Return (X, Y) of the center of cell containing provided text 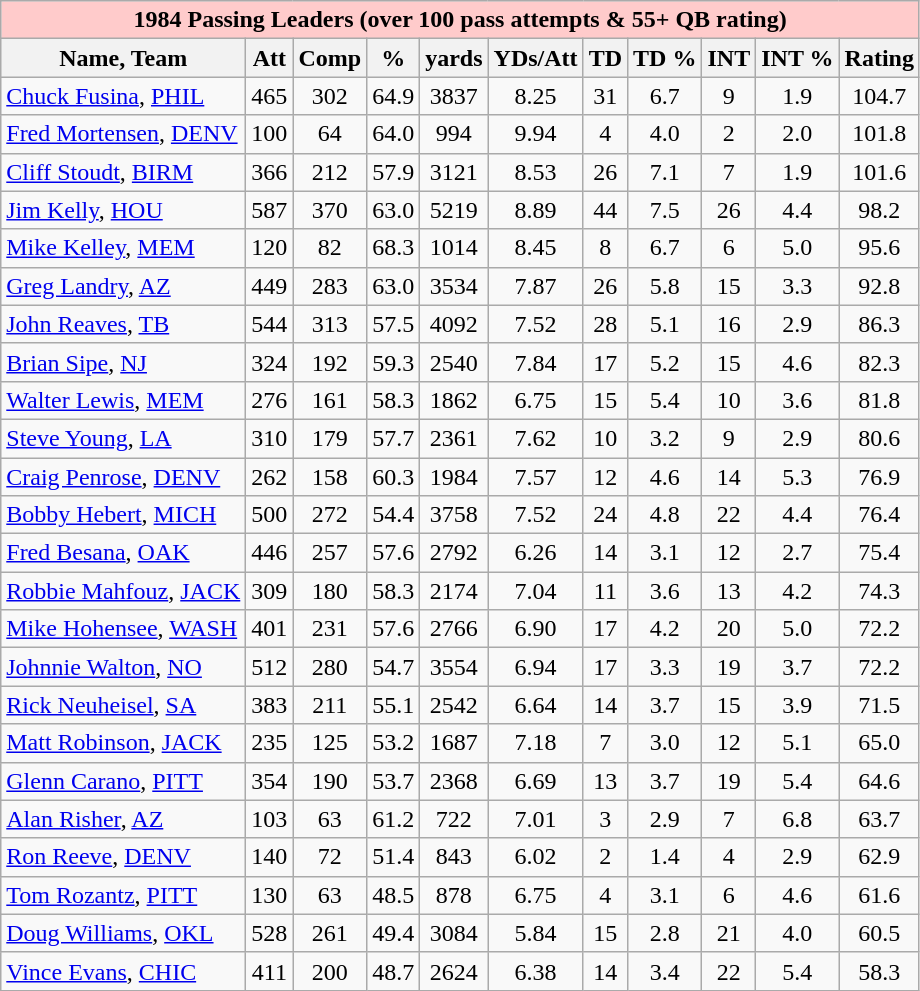
5.2 (665, 362)
Steve Young, LA (124, 438)
211 (330, 705)
101.6 (879, 172)
180 (330, 591)
Glenn Carano, PITT (124, 781)
7.62 (536, 438)
Rick Neuheisel, SA (124, 705)
2540 (454, 362)
8.53 (536, 172)
61.6 (879, 895)
57.5 (394, 324)
yards (454, 58)
354 (270, 781)
192 (330, 362)
YDs/Att (536, 58)
Fred Besana, OAK (124, 553)
68.3 (394, 248)
257 (330, 553)
544 (270, 324)
92.8 (879, 286)
64.0 (394, 134)
64 (330, 134)
Rating (879, 58)
TD % (665, 58)
3084 (454, 933)
75.4 (879, 553)
61.2 (394, 819)
309 (270, 591)
Bobby Hebert, MICH (124, 515)
Tom Rozantz, PITT (124, 895)
120 (270, 248)
Greg Landry, AZ (124, 286)
722 (454, 819)
2.8 (665, 933)
Doug Williams, OKL (124, 933)
28 (605, 324)
Att (270, 58)
Comp (330, 58)
272 (330, 515)
3 (605, 819)
212 (330, 172)
190 (330, 781)
528 (270, 933)
76.9 (879, 477)
60.5 (879, 933)
7.01 (536, 819)
5.3 (798, 477)
7.57 (536, 477)
6.69 (536, 781)
54.4 (394, 515)
74.3 (879, 591)
51.4 (394, 857)
994 (454, 134)
Craig Penrose, DENV (124, 477)
20 (729, 629)
465 (270, 96)
82.3 (879, 362)
231 (330, 629)
7.18 (536, 743)
140 (270, 857)
370 (330, 210)
2.7 (798, 553)
48.7 (394, 971)
Matt Robinson, JACK (124, 743)
TD (605, 58)
72 (330, 857)
54.7 (394, 667)
16 (729, 324)
2766 (454, 629)
57.9 (394, 172)
Fred Mortensen, DENV (124, 134)
7.1 (665, 172)
3837 (454, 96)
31 (605, 96)
7.04 (536, 591)
878 (454, 895)
63.7 (879, 819)
3121 (454, 172)
John Reaves, TB (124, 324)
101.8 (879, 134)
512 (270, 667)
310 (270, 438)
401 (270, 629)
65.0 (879, 743)
179 (330, 438)
3.9 (798, 705)
1984 Passing Leaders (over 100 pass attempts & 55+ QB rating) (460, 20)
Name, Team (124, 58)
261 (330, 933)
Chuck Fusina, PHIL (124, 96)
8.89 (536, 210)
64.9 (394, 96)
53.7 (394, 781)
200 (330, 971)
48.5 (394, 895)
587 (270, 210)
276 (270, 400)
446 (270, 553)
3758 (454, 515)
302 (330, 96)
7.84 (536, 362)
158 (330, 477)
7.5 (665, 210)
5219 (454, 210)
Alan Risher, AZ (124, 819)
6.26 (536, 553)
6.02 (536, 857)
76.4 (879, 515)
3.2 (665, 438)
324 (270, 362)
80.6 (879, 438)
59.3 (394, 362)
86.3 (879, 324)
2624 (454, 971)
100 (270, 134)
98.2 (879, 210)
161 (330, 400)
8 (605, 248)
383 (270, 705)
Jim Kelly, HOU (124, 210)
843 (454, 857)
2792 (454, 553)
6.94 (536, 667)
82 (330, 248)
5.8 (665, 286)
53.2 (394, 743)
3.4 (665, 971)
2361 (454, 438)
366 (270, 172)
6.38 (536, 971)
Ron Reeve, DENV (124, 857)
2542 (454, 705)
103 (270, 819)
1014 (454, 248)
262 (270, 477)
Vince Evans, CHIC (124, 971)
Brian Sipe, NJ (124, 362)
283 (330, 286)
INT % (798, 58)
411 (270, 971)
Cliff Stoudt, BIRM (124, 172)
% (394, 58)
95.6 (879, 248)
4092 (454, 324)
235 (270, 743)
449 (270, 286)
130 (270, 895)
6.8 (798, 819)
55.1 (394, 705)
6.90 (536, 629)
3554 (454, 667)
7.87 (536, 286)
71.5 (879, 705)
Robbie Mahfouz, JACK (124, 591)
3534 (454, 286)
62.9 (879, 857)
57.7 (394, 438)
49.4 (394, 933)
Mike Kelley, MEM (124, 248)
104.7 (879, 96)
1862 (454, 400)
44 (605, 210)
1984 (454, 477)
313 (330, 324)
6.64 (536, 705)
500 (270, 515)
280 (330, 667)
125 (330, 743)
2174 (454, 591)
81.8 (879, 400)
1687 (454, 743)
64.6 (879, 781)
2368 (454, 781)
21 (729, 933)
5.84 (536, 933)
1.4 (665, 857)
9.94 (536, 134)
8.25 (536, 96)
Johnnie Walton, NO (124, 667)
24 (605, 515)
11 (605, 591)
60.3 (394, 477)
Walter Lewis, MEM (124, 400)
2.0 (798, 134)
INT (729, 58)
3.0 (665, 743)
4.8 (665, 515)
Mike Hohensee, WASH (124, 629)
8.45 (536, 248)
